Capture the cell that displays the provided text and extract its [x, y] central coordinate. 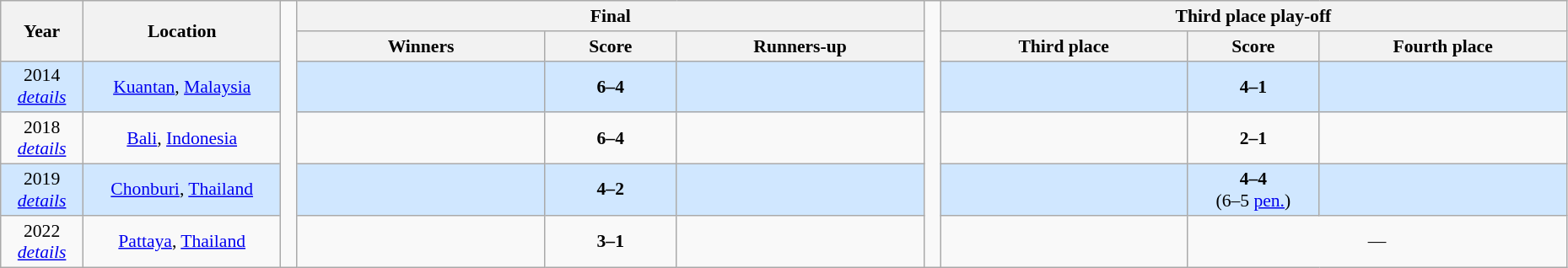
Runners-up [800, 46]
2014details [42, 86]
4–2 [611, 190]
Bali, Indonesia [181, 138]
Year [42, 30]
3–1 [611, 241]
4–4 (6–5 pen.) [1253, 190]
2–1 [1253, 138]
Winners [420, 46]
Third place [1064, 46]
Kuantan, Malaysia [181, 86]
2019details [42, 190]
2018details [42, 138]
Chonburi, Thailand [181, 190]
Location [181, 30]
Fourth place [1442, 46]
4–1 [1253, 86]
— [1377, 241]
Third place play-off [1253, 16]
Pattaya, Thailand [181, 241]
Final [611, 16]
2022details [42, 241]
